Extract the (X, Y) coordinate from the center of the cell holding the provided text.  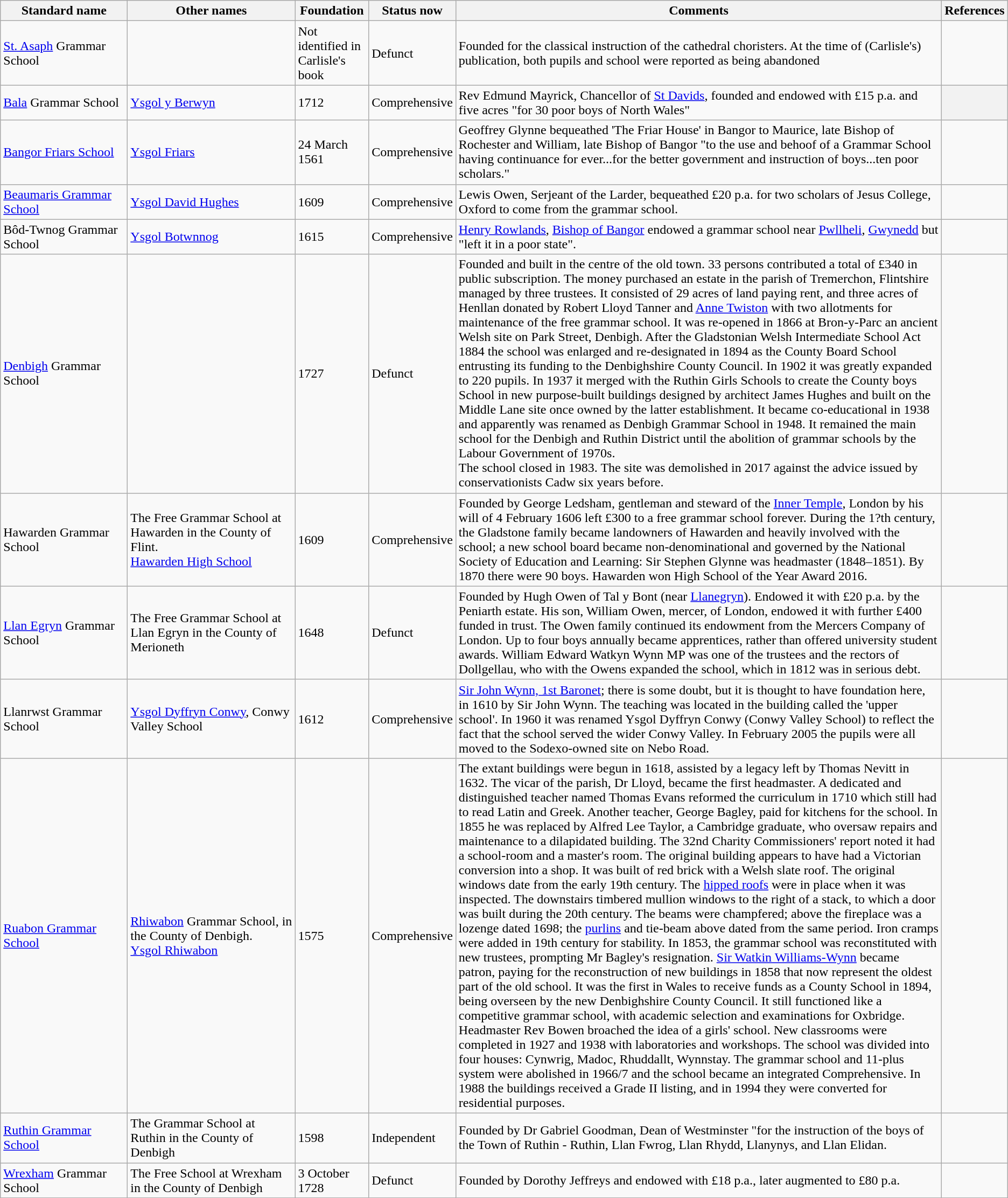
Bala Grammar School (64, 102)
Hawarden Grammar School (64, 540)
Other names (211, 11)
Independent (412, 1138)
Ysgol Friars (211, 152)
Foundation (332, 11)
Llanrwst Grammar School (64, 719)
Ysgol David Hughes (211, 201)
Ysgol Dyffryn Conwy, Conwy Valley School (211, 719)
Denbigh Grammar School (64, 374)
Not identified in Carlisle's book (332, 53)
Ysgol Botwnnog (211, 237)
Ysgol y Berwyn (211, 102)
Comments (698, 11)
Rhiwabon Grammar School, in the County of Denbigh.Ysgol Rhiwabon (211, 935)
24 March 1561 (332, 152)
St. Asaph Grammar School (64, 53)
1712 (332, 102)
Rev Edmund Mayrick, Chancellor of St Davids, founded and endowed with £15 p.a. and five acres "for 30 poor boys of North Wales" (698, 102)
Founded by Dorothy Jeffreys and endowed with £18 p.a., later augmented to £80 p.a. (698, 1180)
1612 (332, 719)
1615 (332, 237)
1727 (332, 374)
1598 (332, 1138)
The Free Grammar School at Llan Egryn in the County of Merioneth (211, 632)
Beaumaris Grammar School (64, 201)
The Free School at Wrexham in the County of Denbigh (211, 1180)
3 October 1728 (332, 1180)
1575 (332, 935)
Status now (412, 11)
Ruabon Grammar School (64, 935)
1648 (332, 632)
Bangor Friars School (64, 152)
Lewis Owen, Serjeant of the Larder, bequeathed £20 p.a. for two scholars of Jesus College, Oxford to come from the grammar school. (698, 201)
Ruthin Grammar School (64, 1138)
Henry Rowlands, Bishop of Bangor endowed a grammar school near Pwllheli, Gwynedd but "left it in a poor state". (698, 237)
Wrexham Grammar School (64, 1180)
The Grammar School at Ruthin in the County of Denbigh (211, 1138)
Standard name (64, 11)
References (975, 11)
The Free Grammar School at Hawarden in the County of Flint.Hawarden High School (211, 540)
Bôd-Twnog Grammar School (64, 237)
Llan Egryn Grammar School (64, 632)
